Provide the (X, Y) coordinate of the cell's center where the given text is located.  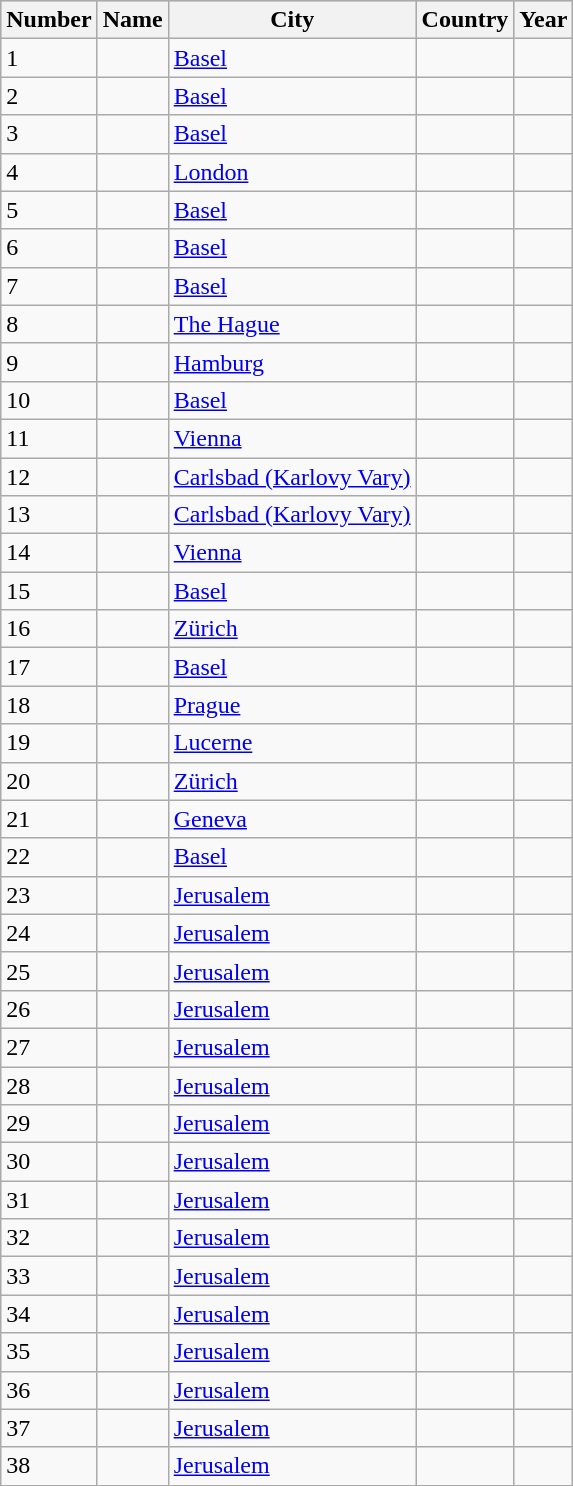
10 (49, 400)
20 (49, 781)
35 (49, 1352)
2 (49, 96)
21 (49, 819)
Year (544, 20)
Lucerne (292, 743)
8 (49, 324)
31 (49, 1200)
3 (49, 134)
23 (49, 895)
24 (49, 933)
30 (49, 1162)
17 (49, 667)
7 (49, 286)
Name (132, 20)
12 (49, 477)
Country (465, 20)
City (292, 20)
26 (49, 1009)
Prague (292, 705)
37 (49, 1428)
London (292, 172)
5 (49, 210)
15 (49, 591)
27 (49, 1047)
9 (49, 362)
32 (49, 1238)
22 (49, 857)
33 (49, 1276)
29 (49, 1124)
13 (49, 515)
19 (49, 743)
25 (49, 971)
4 (49, 172)
6 (49, 248)
36 (49, 1390)
38 (49, 1466)
11 (49, 438)
18 (49, 705)
Hamburg (292, 362)
16 (49, 629)
14 (49, 553)
1 (49, 58)
34 (49, 1314)
The Hague (292, 324)
Geneva (292, 819)
28 (49, 1085)
Number (49, 20)
